From the cell containing the given text, extract its center point as (x, y) coordinate. 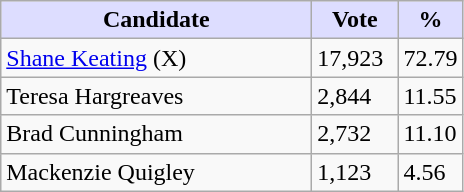
11.10 (430, 134)
2,844 (355, 96)
Brad Cunningham (156, 134)
17,923 (355, 58)
11.55 (430, 96)
Candidate (156, 20)
72.79 (430, 58)
% (430, 20)
4.56 (430, 172)
2,732 (355, 134)
Mackenzie Quigley (156, 172)
Shane Keating (X) (156, 58)
1,123 (355, 172)
Vote (355, 20)
Teresa Hargreaves (156, 96)
